Identify which cell holds the provided text, then report its [X, Y] central coordinate. 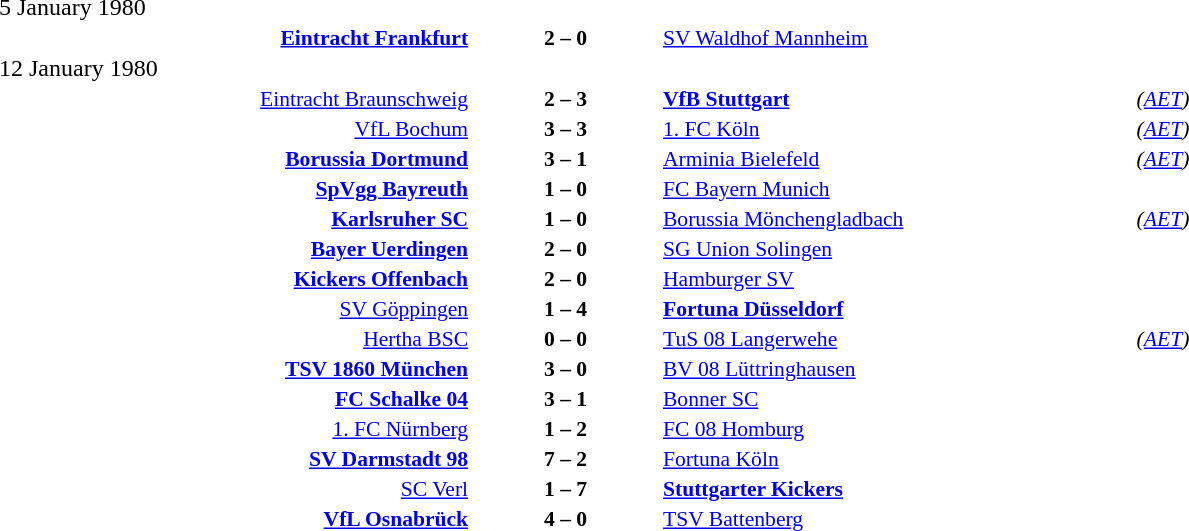
1 – 2 [566, 429]
Bonner SC [897, 399]
Fortuna Düsseldorf [897, 309]
FC Bayern Munich [897, 189]
Borussia Mönchengladbach [897, 219]
1. FC Köln [897, 129]
Stuttgarter Kickers [897, 489]
0 – 0 [566, 339]
7 – 2 [566, 459]
SV Waldhof Mannheim [897, 38]
VfB Stuttgart [897, 99]
1 – 4 [566, 309]
Hamburger SV [897, 279]
TuS 08 Langerwehe [897, 339]
SG Union Solingen [897, 249]
1 – 7 [566, 489]
FC 08 Homburg [897, 429]
3 – 3 [566, 129]
3 – 0 [566, 369]
Arminia Bielefeld [897, 159]
BV 08 Lüttringhausen [897, 369]
2 – 3 [566, 99]
Fortuna Köln [897, 459]
